Return (x, y) of the center of cell containing provided text 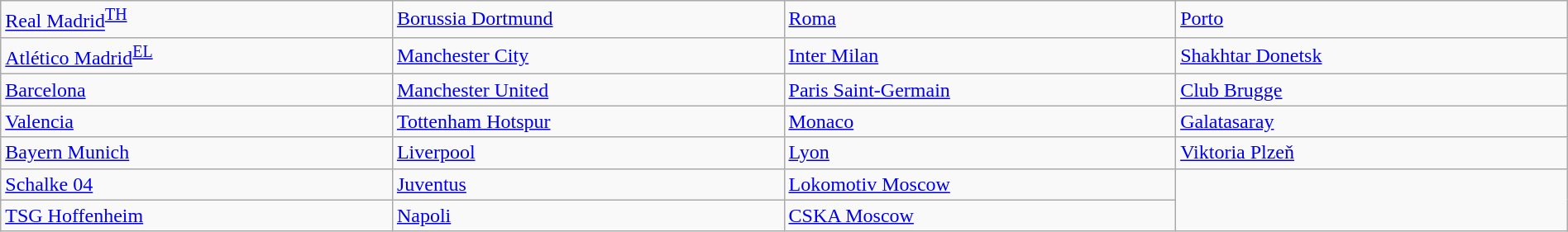
Schalke 04 (197, 184)
Viktoria Plzeň (1372, 153)
Juventus (588, 184)
Lyon (980, 153)
Barcelona (197, 90)
Liverpool (588, 153)
Manchester United (588, 90)
Lokomotiv Moscow (980, 184)
CSKA Moscow (980, 215)
Tottenham Hotspur (588, 121)
Monaco (980, 121)
Borussia Dortmund (588, 20)
Club Brugge (1372, 90)
Manchester City (588, 56)
Real MadridTH (197, 20)
Bayern Munich (197, 153)
Atlético MadridEL (197, 56)
Shakhtar Donetsk (1372, 56)
TSG Hoffenheim (197, 215)
Roma (980, 20)
Valencia (197, 121)
Paris Saint-Germain (980, 90)
Porto (1372, 20)
Inter Milan (980, 56)
Napoli (588, 215)
Galatasaray (1372, 121)
